Output the (x, y) coordinate of the center of the cell containing the given text.  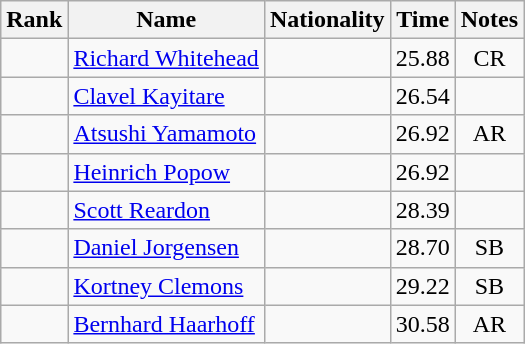
Richard Whitehead (166, 58)
Clavel Kayitare (166, 96)
Heinrich Popow (166, 172)
25.88 (422, 58)
Time (422, 20)
Kortney Clemons (166, 286)
CR (489, 58)
26.54 (422, 96)
29.22 (422, 286)
Bernhard Haarhoff (166, 324)
Name (166, 20)
Daniel Jorgensen (166, 248)
Notes (489, 20)
Atsushi Yamamoto (166, 134)
Scott Reardon (166, 210)
Nationality (327, 20)
30.58 (422, 324)
28.70 (422, 248)
28.39 (422, 210)
Rank (34, 20)
